Locate the cell with the specified text and output its [X, Y] center coordinate. 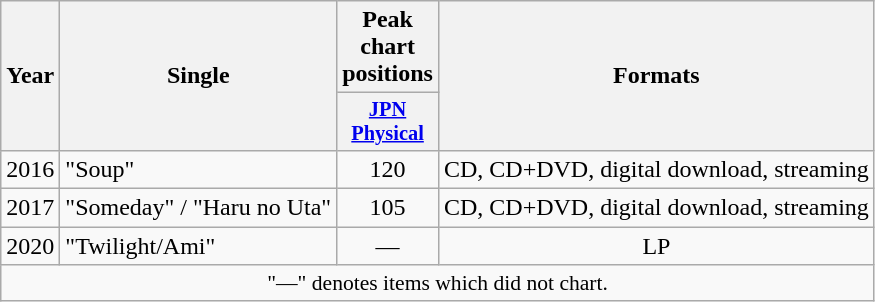
— [388, 246]
"Soup" [198, 169]
Peak chart positions [388, 47]
Formats [656, 76]
120 [388, 169]
"Twilight/Ami" [198, 246]
Year [30, 76]
LP [656, 246]
105 [388, 208]
JPNPhysical [388, 122]
2017 [30, 208]
Single [198, 76]
"—" denotes items which did not chart. [438, 283]
"Someday" / "Haru no Uta" [198, 208]
2016 [30, 169]
2020 [30, 246]
